Detect which cell encompasses the target text, then output its [x, y] center coordinate. 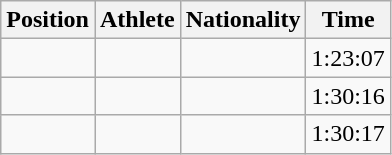
Position [48, 20]
1:30:16 [348, 96]
Time [348, 20]
1:30:17 [348, 134]
Nationality [243, 20]
Athlete [137, 20]
1:23:07 [348, 58]
